Pinpoint the cell where the given text exists, returning its [x, y] midpoint coordinate. 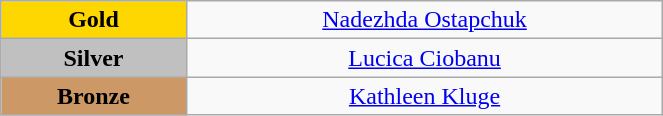
Lucica Ciobanu [424, 58]
Gold [94, 20]
Silver [94, 58]
Nadezhda Ostapchuk [424, 20]
Kathleen Kluge [424, 96]
Bronze [94, 96]
